Identify which cell holds the provided text, then report its (x, y) central coordinate. 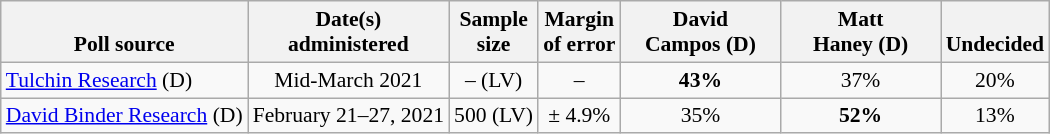
Poll source (124, 32)
MattHaney (D) (860, 32)
37% (860, 80)
Samplesize (494, 32)
Mid-March 2021 (348, 80)
Date(s)administered (348, 32)
Undecided (995, 32)
35% (700, 116)
DavidCampos (D) (700, 32)
20% (995, 80)
– (579, 80)
13% (995, 116)
Marginof error (579, 32)
– (LV) (494, 80)
52% (860, 116)
500 (LV) (494, 116)
David Binder Research (D) (124, 116)
Tulchin Research (D) (124, 80)
43% (700, 80)
± 4.9% (579, 116)
February 21–27, 2021 (348, 116)
